Output the [x, y] coordinate of the center of the cell containing the given text.  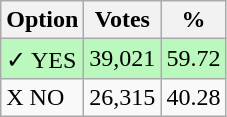
26,315 [122, 97]
Option [42, 20]
59.72 [194, 59]
39,021 [122, 59]
X NO [42, 97]
✓ YES [42, 59]
Votes [122, 20]
% [194, 20]
40.28 [194, 97]
